Capture the cell that displays the provided text and extract its [x, y] central coordinate. 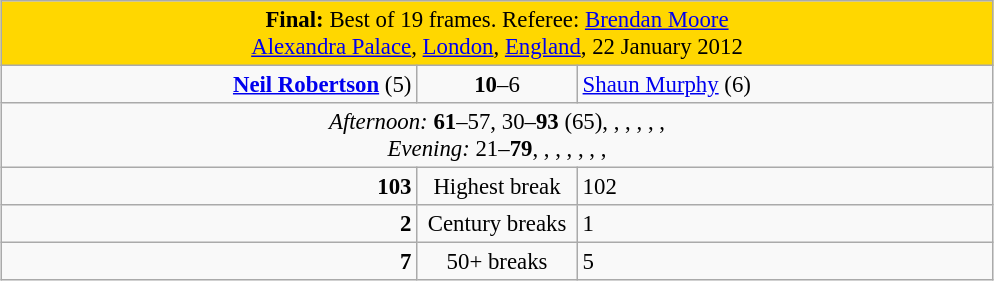
10–6 [498, 85]
Neil Robertson (5) [209, 85]
Century breaks [498, 224]
Afternoon: 61–57, 30–93 (65), , , , , , Evening: 21–79, , , , , , , [497, 136]
102 [785, 187]
Shaun Murphy (6) [785, 85]
2 [209, 224]
5 [785, 262]
7 [209, 262]
1 [785, 224]
Highest break [498, 187]
103 [209, 187]
50+ breaks [498, 262]
Final: Best of 19 frames. Referee: Brendan MooreAlexandra Palace, London, England, 22 January 2012 [497, 34]
